Extract the [X, Y] coordinate from the center of the cell holding the provided text.  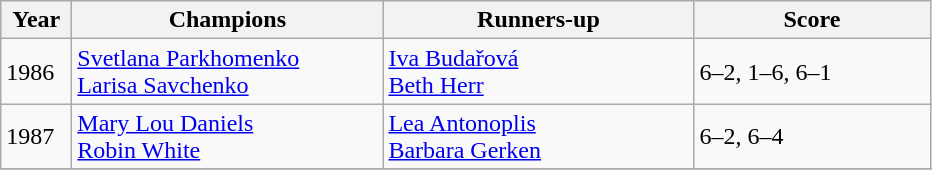
Champions [228, 20]
Score [812, 20]
6–2, 1–6, 6–1 [812, 72]
1987 [36, 136]
Year [36, 20]
Runners-up [538, 20]
Lea Antonoplis Barbara Gerken [538, 136]
6–2, 6–4 [812, 136]
Svetlana Parkhomenko Larisa Savchenko [228, 72]
1986 [36, 72]
Iva Budařová Beth Herr [538, 72]
Mary Lou Daniels Robin White [228, 136]
